Return the (X, Y) coordinate for the center point of the cell that contains the specified text.  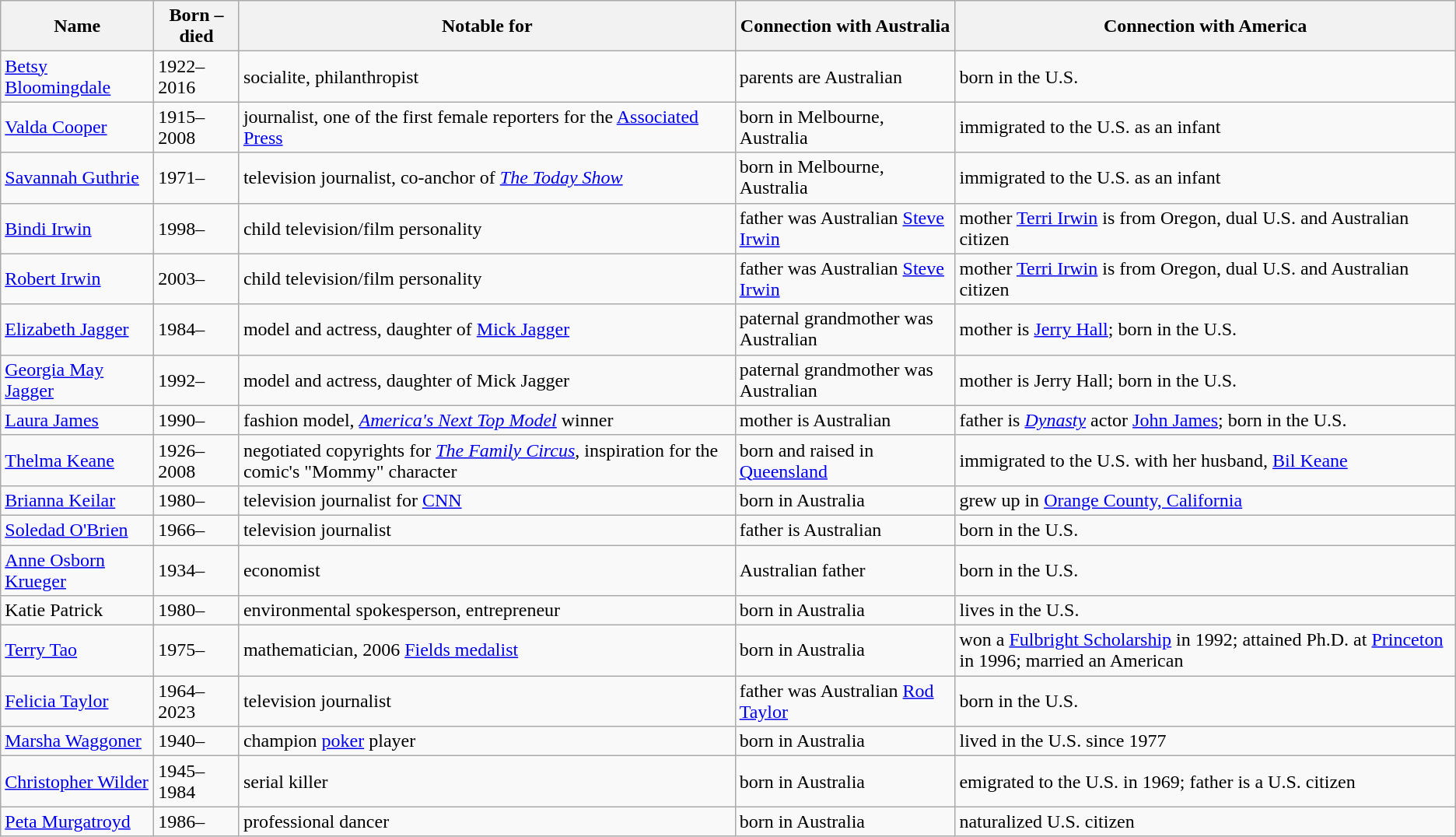
Robert Irwin (78, 278)
Australian father (845, 569)
1998– (197, 229)
1940– (197, 741)
Marsha Waggoner (78, 741)
1992– (197, 380)
parents are Australian (845, 76)
father is Australian (845, 530)
Notable for (487, 26)
Brianna Keilar (78, 500)
2003– (197, 278)
Laura James (78, 420)
emigrated to the U.S. in 1969; father is a U.S. citizen (1206, 781)
fashion model, America's Next Top Model winner (487, 420)
born and raised in Queensland (845, 461)
serial killer (487, 781)
grew up in Orange County, California (1206, 500)
immigrated to the U.S. with her husband, Bil Keane (1206, 461)
journalist, one of the first female reporters for the Associated Press (487, 128)
1971– (197, 177)
Connection with America (1206, 26)
1964–2023 (197, 702)
father is Dynasty actor John James; born in the U.S. (1206, 420)
1922–2016 (197, 76)
1975– (197, 650)
environmental spokesperson, entrepreneur (487, 611)
1966– (197, 530)
professional dancer (487, 821)
negotiated copyrights for The Family Circus, inspiration for the comic's "Mommy" character (487, 461)
1915–2008 (197, 128)
father was Australian Rod Taylor (845, 702)
Peta Murgatroyd (78, 821)
Anne Osborn Krueger (78, 569)
Bindi Irwin (78, 229)
socialite, philanthropist (487, 76)
Name (78, 26)
naturalized U.S. citizen (1206, 821)
Connection with Australia (845, 26)
lived in the U.S. since 1977 (1206, 741)
1926–2008 (197, 461)
mathematician, 2006 Fields medalist (487, 650)
Savannah Guthrie (78, 177)
Terry Tao (78, 650)
Betsy Bloomingdale (78, 76)
mother is Australian (845, 420)
Thelma Keane (78, 461)
1934– (197, 569)
Born – died (197, 26)
Valda Cooper (78, 128)
1990– (197, 420)
television journalist for CNN (487, 500)
1984– (197, 330)
Georgia May Jagger (78, 380)
Katie Patrick (78, 611)
won a Fulbright Scholarship in 1992; attained Ph.D. at Princeton in 1996; married an American (1206, 650)
champion poker player (487, 741)
Soledad O'Brien (78, 530)
economist (487, 569)
television journalist, co-anchor of The Today Show (487, 177)
1986– (197, 821)
1945–1984 (197, 781)
Christopher Wilder (78, 781)
lives in the U.S. (1206, 611)
Felicia Taylor (78, 702)
Elizabeth Jagger (78, 330)
